Capture the cell that displays the provided text and extract its [X, Y] central coordinate. 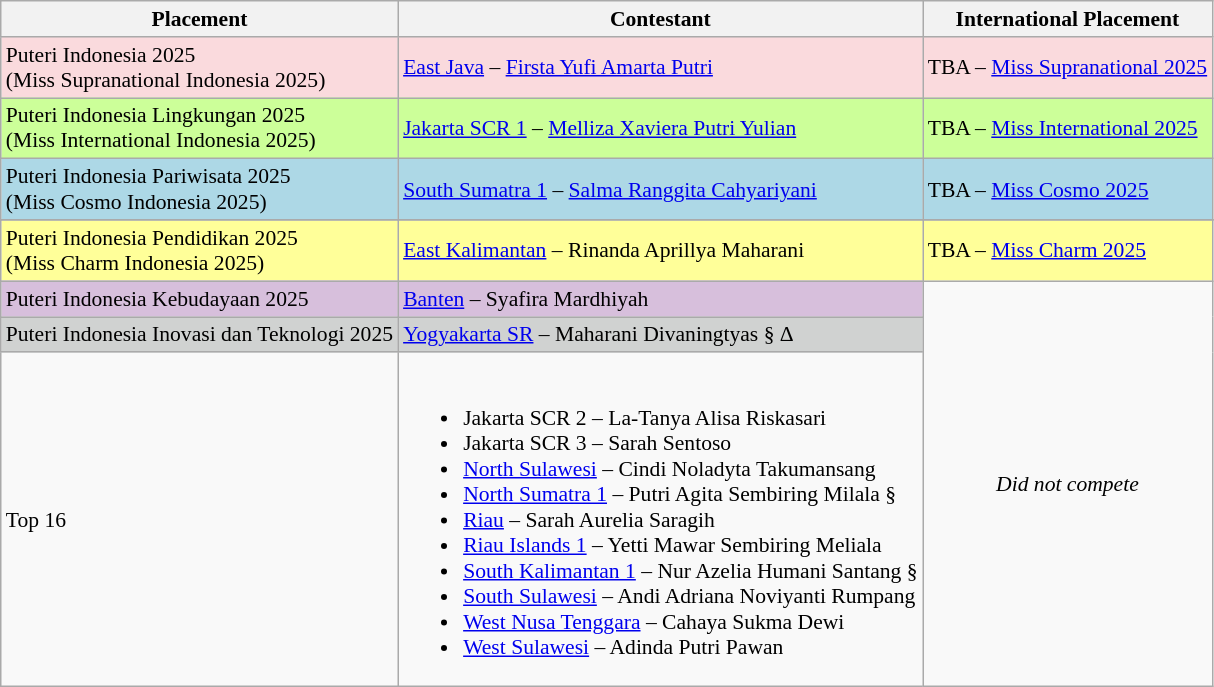
TBA – Miss Charm 2025 [1068, 250]
Puteri Indonesia Pariwisata 2025 (Miss Cosmo Indonesia 2025) [200, 190]
Top 16 [200, 520]
Placement [200, 19]
Puteri Indonesia Kebudayaan 2025 [200, 299]
Puteri Indonesia 2025 (Miss Supranational Indonesia 2025) [200, 68]
Contestant [660, 19]
TBA – Miss International 2025 [1068, 128]
Did not compete [1068, 484]
Puteri Indonesia Lingkungan 2025 (Miss International Indonesia 2025) [200, 128]
East Kalimantan – Rinanda Aprillya Maharani [660, 250]
Jakarta SCR 1 – Melliza Xaviera Putri Yulian [660, 128]
Puteri Indonesia Pendidikan 2025 (Miss Charm Indonesia 2025) [200, 250]
TBA – Miss Supranational 2025 [1068, 68]
South Sumatra 1 – Salma Ranggita Cahyariyani [660, 190]
Banten – Syafira Mardhiyah [660, 299]
International Placement [1068, 19]
Yogyakarta SR – Maharani Divaningtyas § Δ [660, 335]
Puteri Indonesia Inovasi dan Teknologi 2025 [200, 335]
East Java – Firsta Yufi Amarta Putri [660, 68]
TBA – Miss Cosmo 2025 [1068, 190]
